Extract the [x, y] coordinate from the center of the cell holding the provided text.  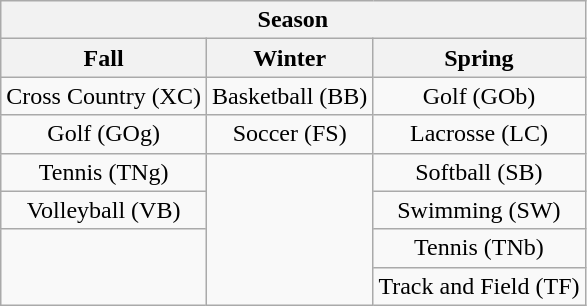
Season [293, 20]
Tennis (TNb) [479, 248]
Tennis (TNg) [104, 172]
Soccer (FS) [289, 134]
Volleyball (VB) [104, 210]
Swimming (SW) [479, 210]
Golf (GOb) [479, 96]
Golf (GOg) [104, 134]
Cross Country (XC) [104, 96]
Softball (SB) [479, 172]
Lacrosse (LC) [479, 134]
Fall [104, 58]
Winter [289, 58]
Track and Field (TF) [479, 286]
Spring [479, 58]
Basketball (BB) [289, 96]
